Locate the cell with the specified text and output its [X, Y] center coordinate. 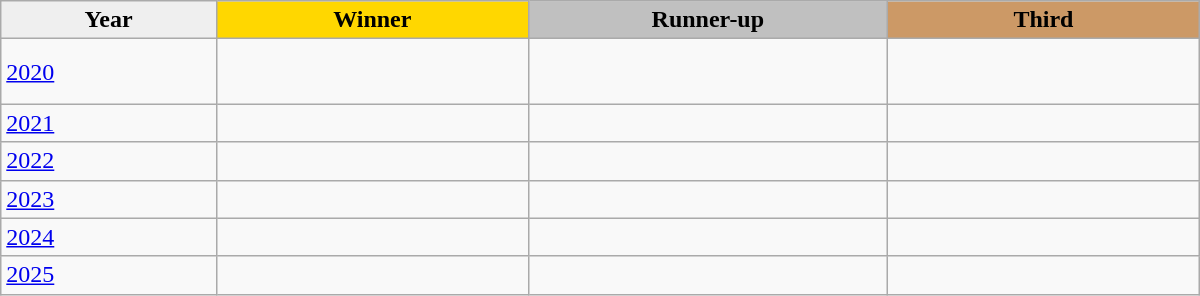
Winner [372, 20]
Third [1044, 20]
2022 [109, 161]
Runner-up [708, 20]
2023 [109, 199]
2024 [109, 237]
2025 [109, 275]
2021 [109, 123]
2020 [109, 72]
Year [109, 20]
